Detect which cell encompasses the target text, then output its (x, y) center coordinate. 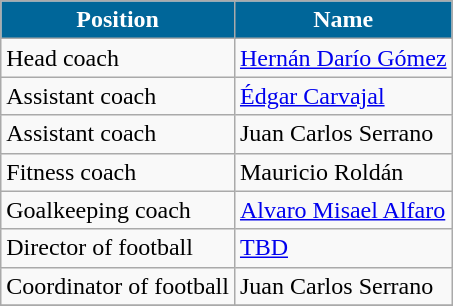
TBD (343, 248)
Fitness coach (118, 172)
Édgar Carvajal (343, 96)
Hernán Darío Gómez (343, 58)
Coordinator of football (118, 286)
Alvaro Misael Alfaro (343, 210)
Position (118, 20)
Goalkeeping coach (118, 210)
Name (343, 20)
Director of football (118, 248)
Mauricio Roldán (343, 172)
Head coach (118, 58)
